Pinpoint the cell where the given text exists, returning its [X, Y] midpoint coordinate. 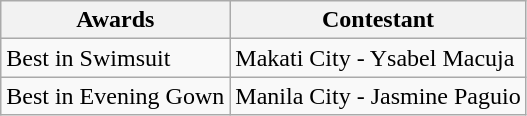
Awards [116, 20]
Contestant [378, 20]
Best in Swimsuit [116, 58]
Best in Evening Gown [116, 96]
Manila City - Jasmine Paguio [378, 96]
Makati City - Ysabel Macuja [378, 58]
